Pinpoint the cell where the given text exists, returning its (X, Y) midpoint coordinate. 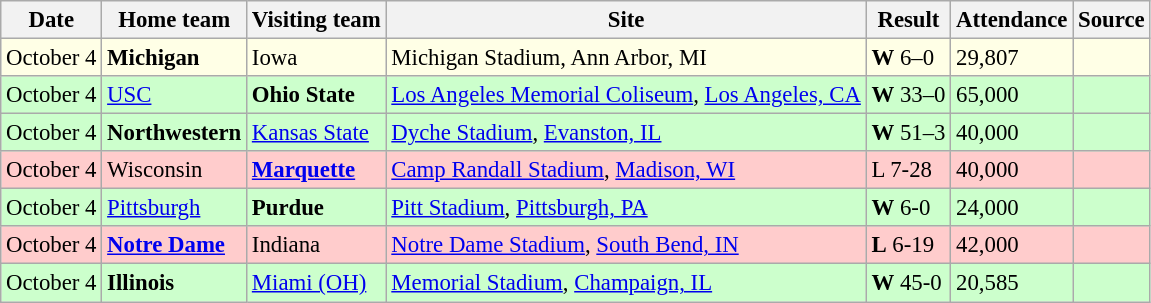
Notre Dame (174, 245)
Attendance (1012, 20)
Site (626, 20)
Northwestern (174, 133)
Los Angeles Memorial Coliseum, Los Angeles, CA (626, 95)
Notre Dame Stadium, South Bend, IN (626, 245)
Wisconsin (174, 170)
Iowa (316, 58)
Indiana (316, 245)
Dyche Stadium, Evanston, IL (626, 133)
L 6-19 (908, 245)
W 6-0 (908, 208)
Pittsburgh (174, 208)
USC (174, 95)
Pitt Stadium, Pittsburgh, PA (626, 208)
W 6–0 (908, 58)
20,585 (1012, 283)
Result (908, 20)
Ohio State (316, 95)
Michigan (174, 58)
L 7-28 (908, 170)
24,000 (1012, 208)
W 45-0 (908, 283)
Visiting team (316, 20)
Source (1112, 20)
W 51–3 (908, 133)
Miami (OH) (316, 283)
42,000 (1012, 245)
Illinois (174, 283)
Michigan Stadium, Ann Arbor, MI (626, 58)
Marquette (316, 170)
Camp Randall Stadium, Madison, WI (626, 170)
Date (52, 20)
Kansas State (316, 133)
Memorial Stadium, Champaign, IL (626, 283)
65,000 (1012, 95)
Home team (174, 20)
W 33–0 (908, 95)
Purdue (316, 208)
29,807 (1012, 58)
